Return the [x, y] coordinate for the center point of the cell that contains the specified text.  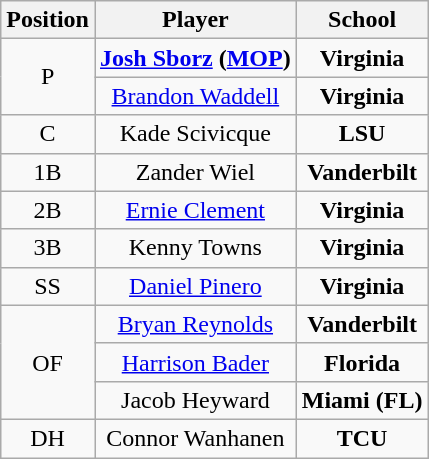
Florida [362, 362]
LSU [362, 134]
TCU [362, 438]
Jacob Heyward [195, 400]
Player [195, 20]
P [48, 77]
Position [48, 20]
Kenny Towns [195, 248]
C [48, 134]
2B [48, 210]
1B [48, 172]
DH [48, 438]
Connor Wanhanen [195, 438]
Zander Wiel [195, 172]
Ernie Clement [195, 210]
Miami (FL) [362, 400]
Daniel Pinero [195, 286]
OF [48, 362]
3B [48, 248]
Harrison Bader [195, 362]
SS [48, 286]
School [362, 20]
Kade Scivicque [195, 134]
Josh Sborz (MOP) [195, 58]
Brandon Waddell [195, 96]
Bryan Reynolds [195, 324]
